Scan for the cell matching the given text and deliver its [x, y] coordinate at center. 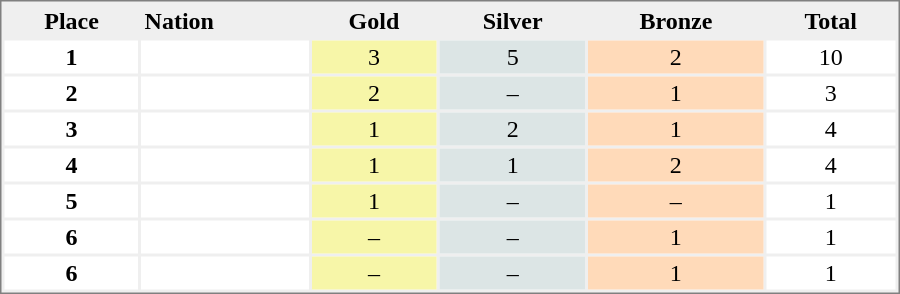
Silver [513, 20]
Place [71, 20]
10 [830, 56]
Bronze [676, 20]
Gold [374, 20]
Total [830, 20]
Nation [226, 20]
